From the cell containing the given text, extract its center point as (X, Y) coordinate. 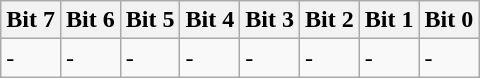
Bit 1 (389, 20)
Bit 2 (329, 20)
Bit 0 (449, 20)
Bit 3 (270, 20)
Bit 4 (210, 20)
Bit 5 (150, 20)
Bit 7 (31, 20)
Bit 6 (90, 20)
